Capture the cell that displays the provided text and extract its [X, Y] central coordinate. 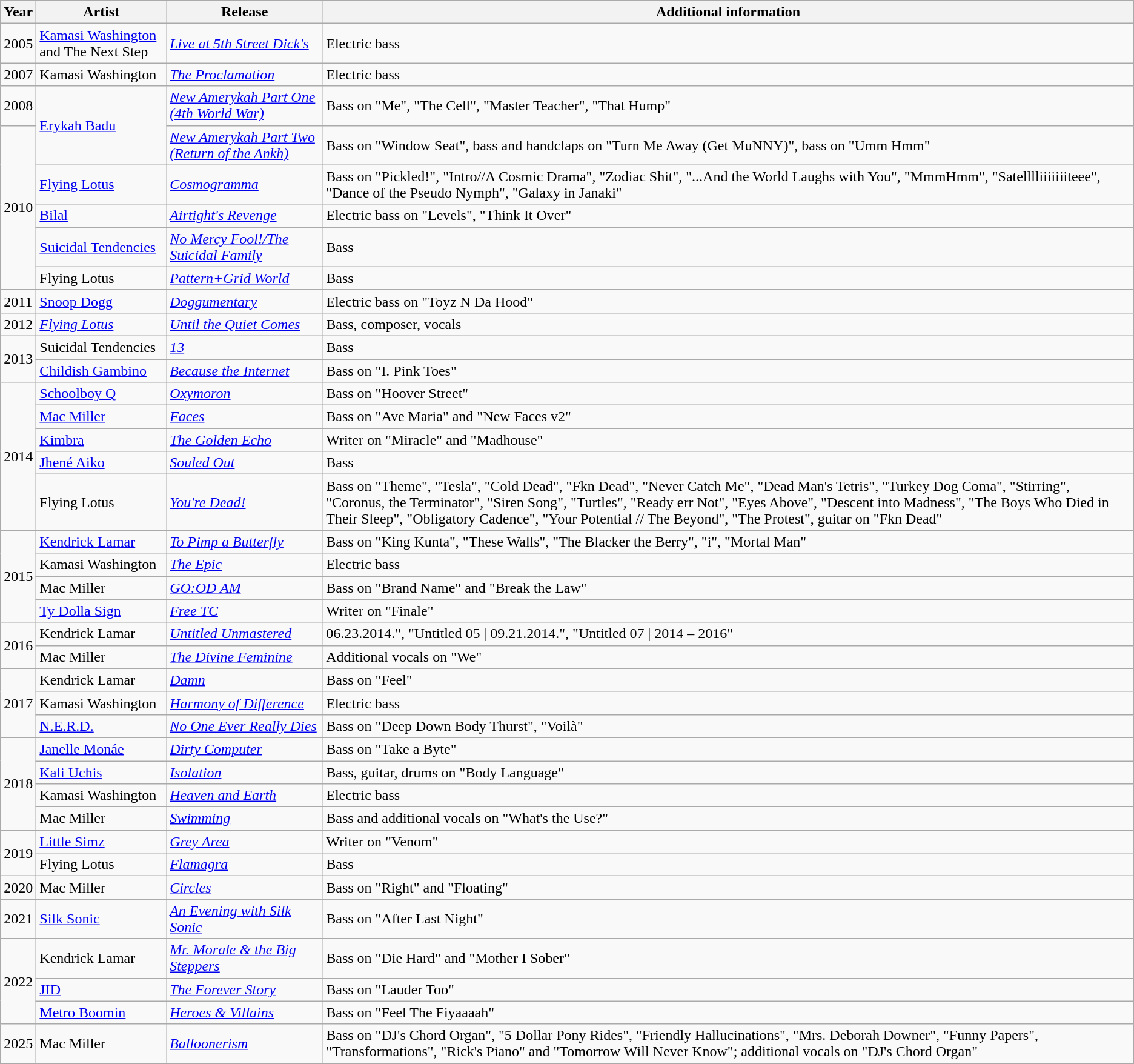
Faces [245, 417]
GO:OD AM [245, 588]
Live at 5th Street Dick's [245, 44]
Release [245, 12]
Kimbra [102, 440]
Electric bass on "Toyz N Da Hood" [728, 301]
The Golden Echo [245, 440]
2022 [18, 982]
Snoop Dogg [102, 301]
Mr. Morale & the Big Steppers [245, 959]
2011 [18, 301]
2007 [18, 75]
The Forever Story [245, 989]
Bass, composer, vocals [728, 324]
Metro Boomin [102, 1012]
Airtight's Revenge [245, 216]
Pattern+Grid World [245, 278]
Jhené Aiko [102, 463]
Free TC [245, 611]
2025 [18, 1043]
Bass on "Feel" [728, 680]
Flamagra [245, 865]
No One Ever Really Dies [245, 726]
Isolation [245, 773]
Harmony of Difference [245, 703]
Bass on "I. Pink Toes" [728, 370]
Bass on "Me", "The Cell", "Master Teacher", "That Hump" [728, 105]
Untitled Unmastered [245, 634]
Bass on "Die Hard" and "Mother I Sober" [728, 959]
Swimming [245, 819]
You're Dead! [245, 502]
Damn [245, 680]
Additional information [728, 12]
Circles [245, 888]
2012 [18, 324]
Heroes & Villains [245, 1012]
Bass on "Feel The Fiyaaaah" [728, 1012]
Bass on "Lauder Too" [728, 989]
Bass on "Ave Maria" and "New Faces v2" [728, 417]
13 [245, 347]
Cosmogramma [245, 184]
Silk Sonic [102, 919]
2010 [18, 207]
Additional vocals on "We" [728, 657]
The Proclamation [245, 75]
Year [18, 12]
Bass, guitar, drums on "Body Language" [728, 773]
2020 [18, 888]
Dirty Computer [245, 749]
06.23.2014.", "Untitled 05 | 09.21.2014.", "Untitled 07 | 2014 – 2016" [728, 634]
Bass and additional vocals on "What's the Use?" [728, 819]
Janelle Monáe [102, 749]
2019 [18, 853]
Bass on "King Kunta", "These Walls", "The Blacker the Berry", "i", "Mortal Man" [728, 542]
Bass on "Right" and "Floating" [728, 888]
Bass on "After Last Night" [728, 919]
Kamasi Washington and The Next Step [102, 44]
JID [102, 989]
Artist [102, 12]
Writer on "Miracle" and "Madhouse" [728, 440]
2015 [18, 576]
Bass on "Hoover Street" [728, 394]
Because the Internet [245, 370]
New Amerykah Part One (4th World War) [245, 105]
The Epic [245, 565]
2014 [18, 456]
Bass on "Deep Down Body Thurst", "Voilà" [728, 726]
Grey Area [245, 842]
2008 [18, 105]
Writer on "Finale" [728, 611]
2018 [18, 783]
Oxymoron [245, 394]
No Mercy Fool!/The Suicidal Family [245, 247]
An Evening with Silk Sonic [245, 919]
Doggumentary [245, 301]
Souled Out [245, 463]
2017 [18, 703]
Until the Quiet Comes [245, 324]
Erykah Badu [102, 125]
Bass on "Window Seat", bass and handclaps on "Turn Me Away (Get MuNNY)", bass on "Umm Hmm" [728, 145]
Writer on "Venom" [728, 842]
Bass on "Brand Name" and "Break the Law" [728, 588]
Childish Gambino [102, 370]
Bass on "Take a Byte" [728, 749]
2005 [18, 44]
The Divine Feminine [245, 657]
Electric bass on "Levels", "Think It Over" [728, 216]
2016 [18, 645]
Balloonerism [245, 1043]
2021 [18, 919]
Heaven and Earth [245, 796]
Ty Dolla Sign [102, 611]
Bilal [102, 216]
Kali Uchis [102, 773]
Schoolboy Q [102, 394]
To Pimp a Butterfly [245, 542]
N.E.R.D. [102, 726]
Little Simz [102, 842]
2013 [18, 359]
New Amerykah Part Two (Return of the Ankh) [245, 145]
